Search for the cell housing the specified text and yield its (x, y) center coordinate. 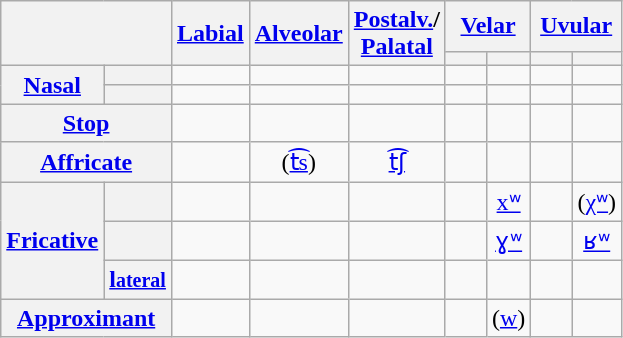
Fricative (52, 240)
Alveolar (298, 34)
(t͡s) (298, 162)
Stop (86, 123)
Labial (210, 34)
ʁʷ (597, 241)
Affricate (86, 162)
lateral (138, 280)
xʷ (508, 202)
Postalv./Palatal (396, 34)
Approximant (86, 318)
ɣʷ (508, 241)
(w) (508, 318)
Uvular (576, 26)
Velar (488, 26)
Nasal (52, 85)
t͡ʃ (396, 162)
(χʷ) (597, 202)
